Output the (x, y) coordinate of the center of the cell containing the given text.  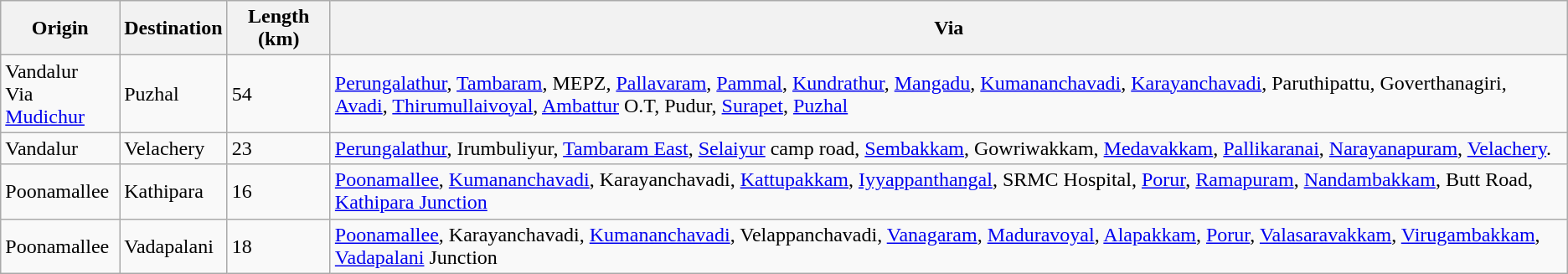
Via (948, 28)
16 (278, 191)
VandalurVia Mudichur (60, 94)
Destination (173, 28)
Perungalathur, Irumbuliyur, Tambaram East, Selaiyur camp road, Sembakkam, Gowriwakkam, Medavakkam, Pallikaranai, Narayanapuram, Velachery. (948, 148)
23 (278, 148)
Vandalur (60, 148)
Puzhal (173, 94)
54 (278, 94)
Kathipara (173, 191)
18 (278, 246)
Velachery (173, 148)
Vadapalani (173, 246)
Length (km) (278, 28)
Origin (60, 28)
